Return the [X, Y] coordinate for the center point of the cell that contains the specified text.  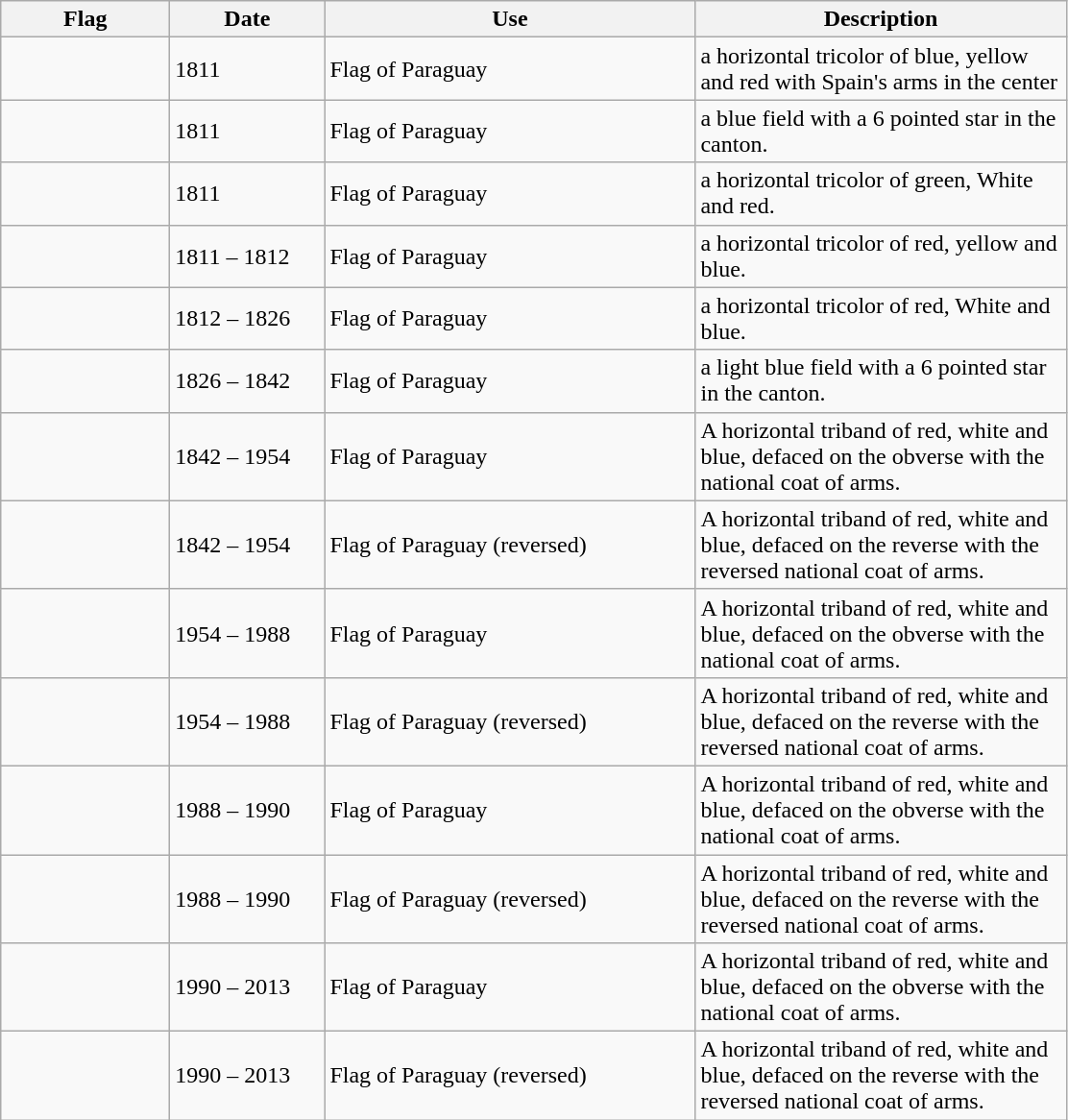
Description [881, 19]
1812 – 1826 [248, 319]
a horizontal tricolor of green, White and red. [881, 194]
1811 – 1812 [248, 256]
a light blue field with a 6 pointed star in the canton. [881, 380]
1826 – 1842 [248, 380]
Use [510, 19]
a horizontal tricolor of blue, yellow and red with Spain's arms in the center [881, 69]
Flag [85, 19]
Date [248, 19]
a blue field with a 6 pointed star in the canton. [881, 131]
a horizontal tricolor of red, White and blue. [881, 319]
a horizontal tricolor of red, yellow and blue. [881, 256]
